Determine the (X, Y) coordinate at the center of the cell enclosing the given text.  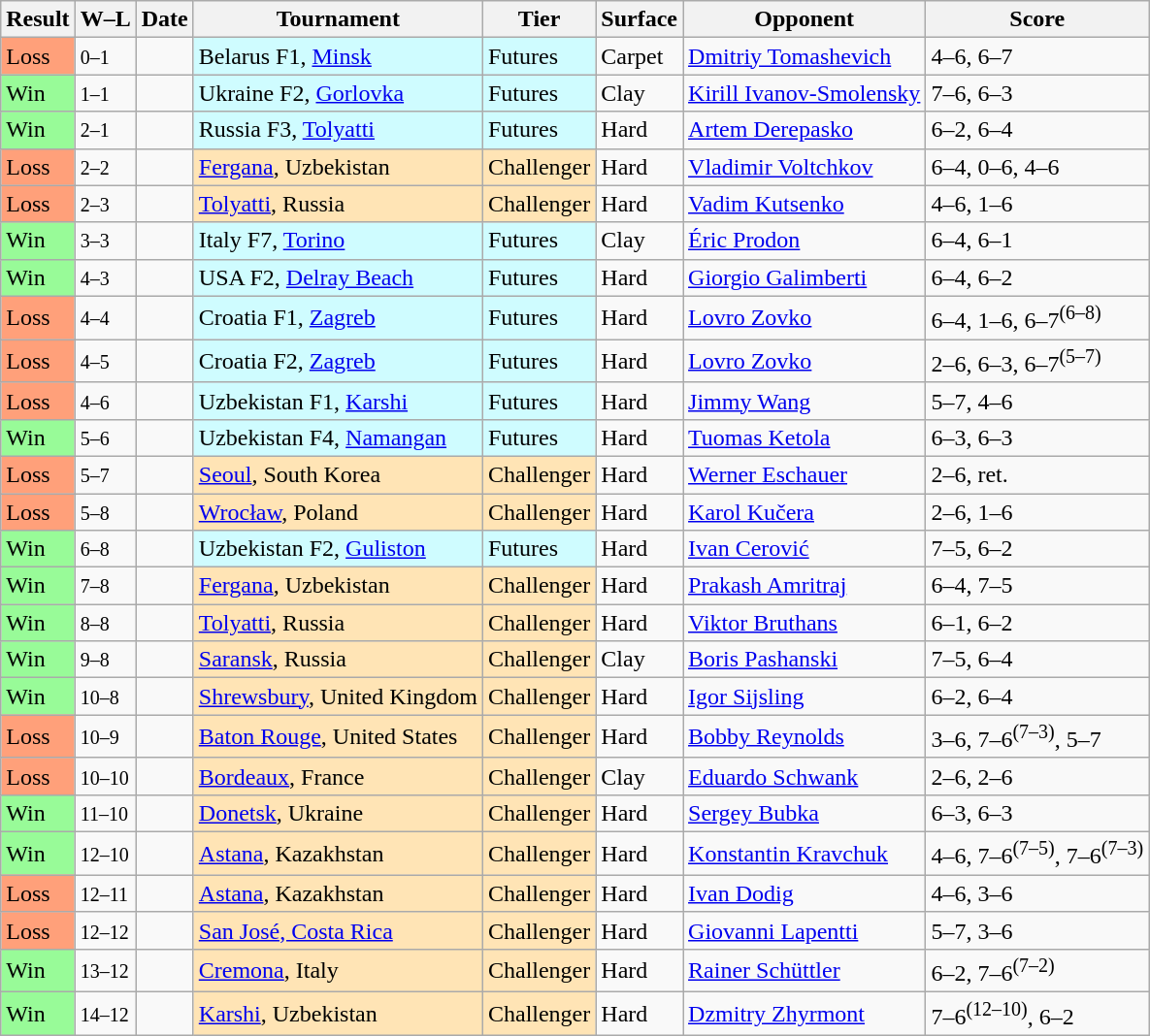
3–6, 7–6(7–3), 5–7 (1037, 737)
Karol Kučera (805, 512)
5–7 (105, 474)
Boris Pashanski (805, 660)
4–6, 3–6 (1037, 893)
Seoul, South Korea (338, 474)
Belarus F1, Minsk (338, 56)
Ivan Dodig (805, 893)
Giovanni Lapentti (805, 930)
4–3 (105, 277)
Croatia F2, Zagreb (338, 361)
12–11 (105, 893)
Karshi, Uzbekistan (338, 1015)
Bordeaux, France (338, 776)
Rainer Schüttler (805, 970)
5–6 (105, 437)
Opponent (805, 19)
Giorgio Galimberti (805, 277)
4–6, 1–6 (1037, 204)
Italy F7, Torino (338, 241)
Uzbekistan F1, Karshi (338, 401)
4–6, 6–7 (1037, 56)
Score (1037, 19)
0–1 (105, 56)
Viktor Bruthans (805, 623)
12–10 (105, 854)
Dmitriy Tomashevich (805, 56)
5–7, 3–6 (1037, 930)
Konstantin Kravchuk (805, 854)
6–4, 0–6, 4–6 (1037, 167)
San José, Costa Rica (338, 930)
Tuomas Ketola (805, 437)
USA F2, Delray Beach (338, 277)
4–5 (105, 361)
8–8 (105, 623)
Date (165, 19)
Surface (640, 19)
7–5, 6–4 (1037, 660)
W–L (105, 19)
Ukraine F2, Gorlovka (338, 93)
Prakash Amritraj (805, 586)
6–4, 1–6, 6–7(6–8) (1037, 318)
3–3 (105, 241)
13–12 (105, 970)
4–4 (105, 318)
Saransk, Russia (338, 660)
Russia F3, Tolyatti (338, 130)
Wrocław, Poland (338, 512)
2–1 (105, 130)
Tier (539, 19)
Igor Sijsling (805, 696)
Shrewsbury, United Kingdom (338, 696)
7–6, 6–3 (1037, 93)
Kirill Ivanov-Smolensky (805, 93)
9–8 (105, 660)
Éric Prodon (805, 241)
2–2 (105, 167)
2–6, 6–3, 6–7(5–7) (1037, 361)
Baton Rouge, United States (338, 737)
11–10 (105, 814)
6–1, 6–2 (1037, 623)
2–6, ret. (1037, 474)
Vadim Kutsenko (805, 204)
6–8 (105, 549)
Dzmitry Zhyrmont (805, 1015)
5–7, 4–6 (1037, 401)
6–4, 7–5 (1037, 586)
4–6 (105, 401)
Bobby Reynolds (805, 737)
Vladimir Voltchkov (805, 167)
10–9 (105, 737)
7–5, 6–2 (1037, 549)
10–8 (105, 696)
5–8 (105, 512)
12–12 (105, 930)
1–1 (105, 93)
Carpet (640, 56)
Donetsk, Ukraine (338, 814)
Eduardo Schwank (805, 776)
4–6, 7–6(7–5), 7–6(7–3) (1037, 854)
7–8 (105, 586)
10–10 (105, 776)
6–2, 7–6(7–2) (1037, 970)
Croatia F1, Zagreb (338, 318)
Ivan Cerović (805, 549)
Cremona, Italy (338, 970)
Result (38, 19)
2–3 (105, 204)
Uzbekistan F4, Namangan (338, 437)
Sergey Bubka (805, 814)
14–12 (105, 1015)
Uzbekistan F2, Guliston (338, 549)
6–4, 6–1 (1037, 241)
Tournament (338, 19)
7–6(12–10), 6–2 (1037, 1015)
Werner Eschauer (805, 474)
2–6, 2–6 (1037, 776)
Jimmy Wang (805, 401)
2–6, 1–6 (1037, 512)
Artem Derepasko (805, 130)
6–4, 6–2 (1037, 277)
